Search for the cell housing the specified text and yield its [x, y] center coordinate. 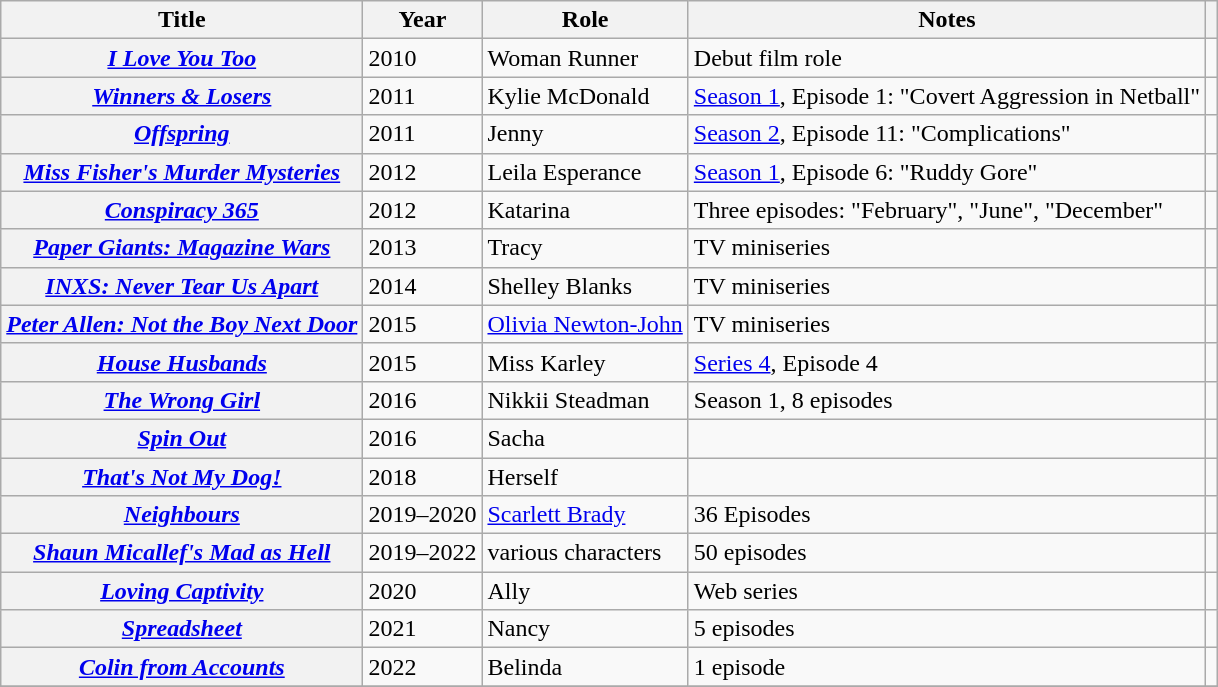
The Wrong Girl [182, 400]
Nikkii Steadman [585, 400]
2021 [422, 629]
Belinda [585, 667]
Debut film role [946, 58]
Season 1, 8 episodes [946, 400]
Paper Giants: Magazine Wars [182, 248]
2010 [422, 58]
Conspiracy 365 [182, 210]
House Husbands [182, 362]
Winners & Losers [182, 96]
Nancy [585, 629]
I Love You Too [182, 58]
Role [585, 20]
INXS: Never Tear Us Apart [182, 286]
Kylie McDonald [585, 96]
2022 [422, 667]
Loving Captivity [182, 591]
Katarina [585, 210]
various characters [585, 553]
2013 [422, 248]
5 episodes [946, 629]
50 episodes [946, 553]
Tracy [585, 248]
Colin from Accounts [182, 667]
Year [422, 20]
That's Not My Dog! [182, 477]
Miss Fisher's Murder Mysteries [182, 172]
Neighbours [182, 515]
Scarlett Brady [585, 515]
Leila Esperance [585, 172]
Season 2, Episode 11: "Complications" [946, 134]
1 episode [946, 667]
Spin Out [182, 438]
Peter Allen: Not the Boy Next Door [182, 324]
Olivia Newton-John [585, 324]
36 Episodes [946, 515]
2018 [422, 477]
Ally [585, 591]
2014 [422, 286]
Web series [946, 591]
Title [182, 20]
Three episodes: "February", "June", "December" [946, 210]
Herself [585, 477]
Notes [946, 20]
Shelley Blanks [585, 286]
Shaun Micallef's Mad as Hell [182, 553]
Miss Karley [585, 362]
Season 1, Episode 1: "Covert Aggression in Netball" [946, 96]
Jenny [585, 134]
Spreadsheet [182, 629]
2019–2022 [422, 553]
Offspring [182, 134]
Sacha [585, 438]
Woman Runner [585, 58]
2020 [422, 591]
2019–2020 [422, 515]
Season 1, Episode 6: "Ruddy Gore" [946, 172]
Series 4, Episode 4 [946, 362]
